Scan for the cell matching the given text and deliver its (x, y) coordinate at center. 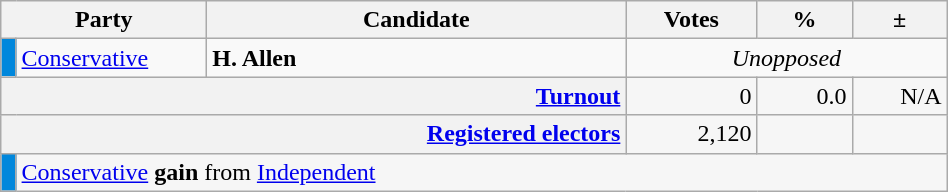
Votes (692, 20)
Party (104, 20)
Unopposed (786, 58)
Conservative gain from Independent (482, 172)
N/A (900, 96)
2,120 (692, 134)
Turnout (314, 96)
± (900, 20)
% (804, 20)
H. Allen (416, 58)
Candidate (416, 20)
0 (692, 96)
Registered electors (314, 134)
Conservative (112, 58)
0.0 (804, 96)
